Detect which cell encompasses the target text, then output its [X, Y] center coordinate. 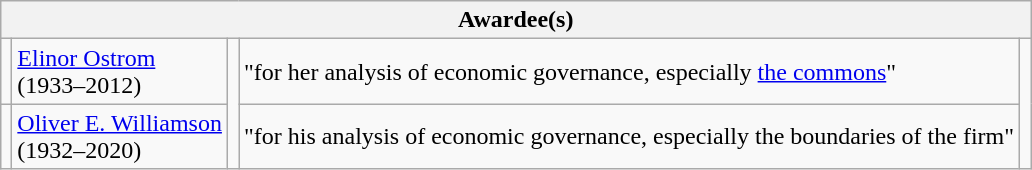
"for his analysis of economic governance, especially the boundaries of the firm" [628, 136]
Elinor Ostrom(1933–2012) [120, 72]
Oliver E. Williamson(1932–2020) [120, 136]
"for her analysis of economic governance, especially the commons" [628, 72]
Awardee(s) [516, 20]
